Locate the cell with the specified text and output its (x, y) center coordinate. 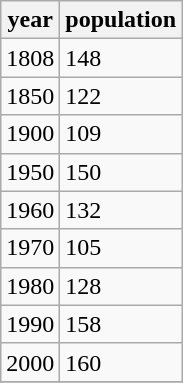
1980 (30, 286)
132 (121, 210)
1950 (30, 172)
160 (121, 362)
1970 (30, 248)
1900 (30, 134)
population (121, 20)
128 (121, 286)
150 (121, 172)
109 (121, 134)
1850 (30, 96)
1990 (30, 324)
2000 (30, 362)
1960 (30, 210)
105 (121, 248)
1808 (30, 58)
158 (121, 324)
year (30, 20)
148 (121, 58)
122 (121, 96)
